Identify which cell holds the provided text, then report its (X, Y) central coordinate. 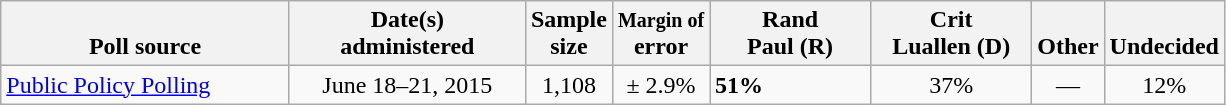
12% (1164, 85)
37% (952, 85)
— (1068, 85)
Public Policy Polling (146, 85)
Poll source (146, 34)
RandPaul (R) (790, 34)
Samplesize (568, 34)
CritLuallen (D) (952, 34)
June 18–21, 2015 (407, 85)
1,108 (568, 85)
51% (790, 85)
Date(s)administered (407, 34)
± 2.9% (660, 85)
Margin oferror (660, 34)
Undecided (1164, 34)
Other (1068, 34)
